Find where the given text appears and provide that cell's center as [x, y] coordinate. 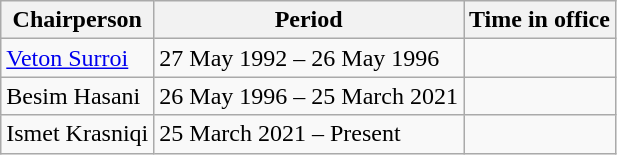
Ismet Krasniqi [78, 134]
Veton Surroi [78, 58]
25 March 2021 – Present [309, 134]
Chairperson [78, 20]
26 May 1996 – 25 March 2021 [309, 96]
Besim Hasani [78, 96]
Period [309, 20]
Time in office [540, 20]
27 May 1992 – 26 May 1996 [309, 58]
